Find where the given text appears and provide that cell's center as [X, Y] coordinate. 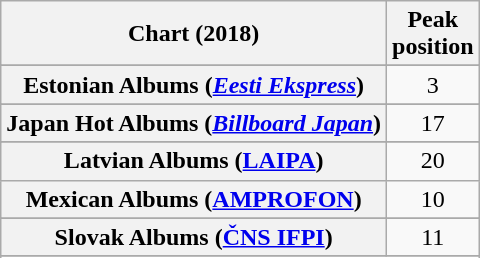
Slovak Albums (ČNS IFPI) [194, 237]
Mexican Albums (AMPROFON) [194, 199]
20 [433, 161]
11 [433, 237]
Japan Hot Albums (Billboard Japan) [194, 123]
Estonian Albums (Eesti Ekspress) [194, 85]
Peak position [433, 34]
10 [433, 199]
17 [433, 123]
3 [433, 85]
Latvian Albums (LAIPA) [194, 161]
Chart (2018) [194, 34]
